Extract the [X, Y] coordinate from the center of the cell holding the provided text.  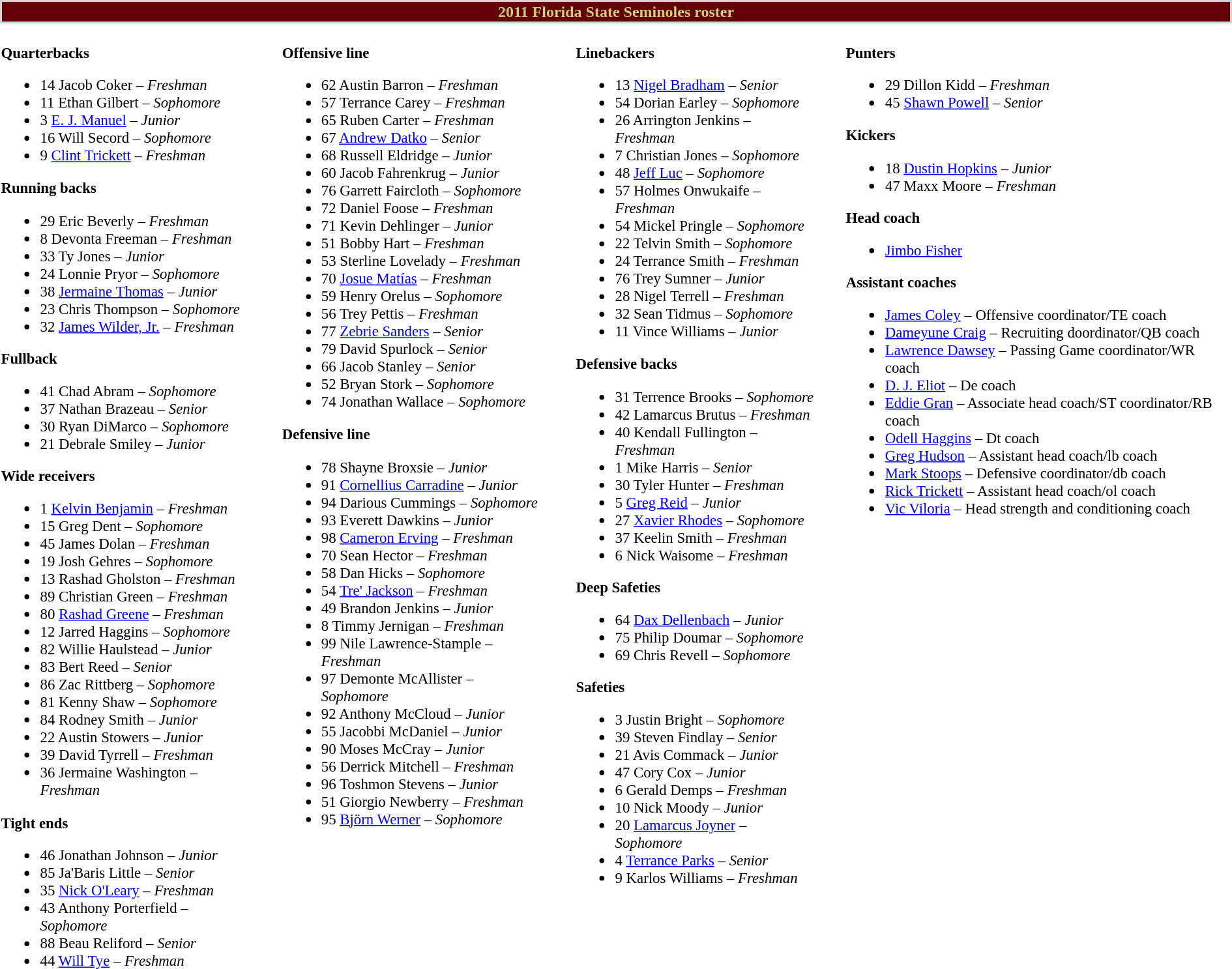
2011 Florida State Seminoles roster [616, 12]
